Return the (X, Y) coordinate for the center point of the cell that contains the specified text.  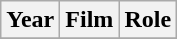
Film (90, 20)
Year (30, 20)
Role (148, 20)
